For the text-containing cell, return its midpoint in [x, y] coordinate format. 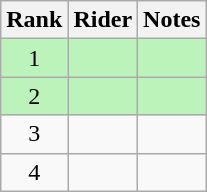
4 [34, 172]
Rank [34, 20]
Notes [172, 20]
3 [34, 134]
2 [34, 96]
1 [34, 58]
Rider [103, 20]
